Provide the (x, y) coordinate of the cell's center where the given text is located.  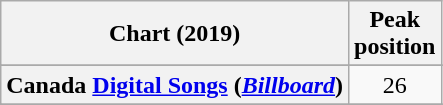
26 (395, 85)
Peakposition (395, 34)
Canada Digital Songs (Billboard) (175, 85)
Chart (2019) (175, 34)
